Find where the given text appears and provide that cell's center as [X, Y] coordinate. 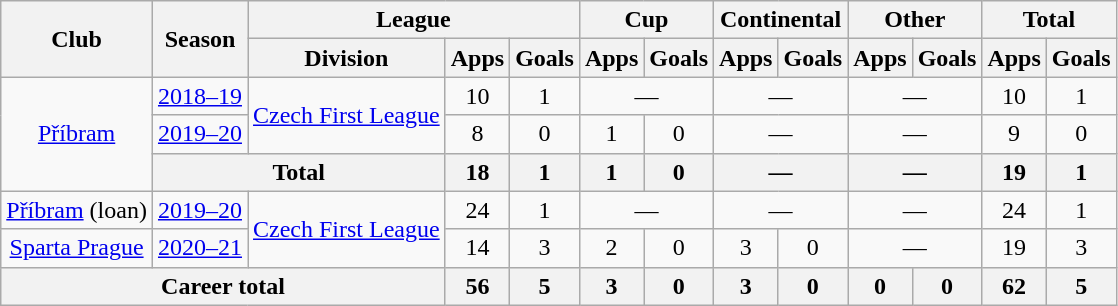
56 [477, 286]
Příbram (loan) [77, 210]
Continental [781, 20]
League [414, 20]
Club [77, 39]
Division [347, 58]
2020–21 [200, 248]
2 [611, 248]
Season [200, 39]
Career total [223, 286]
62 [1014, 286]
9 [1014, 134]
Příbram [77, 134]
Other [915, 20]
14 [477, 248]
8 [477, 134]
Sparta Prague [77, 248]
2018–19 [200, 96]
Cup [646, 20]
18 [477, 172]
